Extract the (x, y) coordinate from the center of the cell holding the provided text.  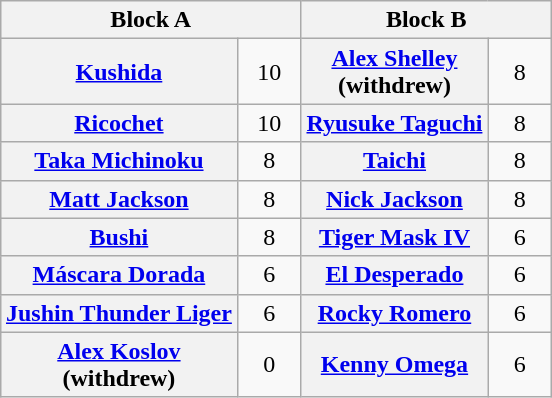
0 (269, 364)
Taka Michinoku (118, 161)
Nick Jackson (394, 199)
El Desperado (394, 275)
Block B (426, 20)
Kenny Omega (394, 364)
Taichi (394, 161)
Ricochet (118, 123)
Rocky Romero (394, 313)
Kushida (118, 72)
Alex Koslov(withdrew) (118, 364)
Bushi (118, 237)
Jushin Thunder Liger (118, 313)
Máscara Dorada (118, 275)
Matt Jackson (118, 199)
Tiger Mask IV (394, 237)
Ryusuke Taguchi (394, 123)
Alex Shelley(withdrew) (394, 72)
Block A (150, 20)
